Locate the cell with the specified text and output its [x, y] center coordinate. 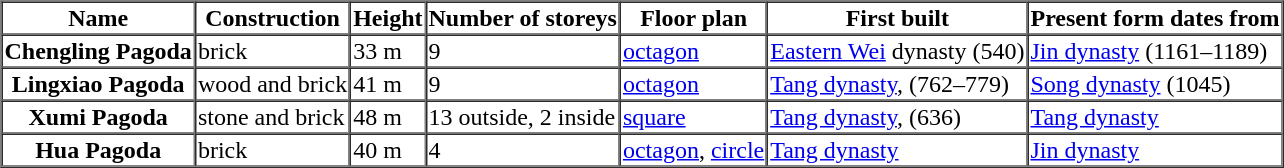
41 m [388, 84]
Tang dynasty, (636) [897, 116]
wood and brick [272, 84]
Chengling Pagoda [98, 50]
Name [98, 18]
octagon, circle [694, 150]
Lingxiao Pagoda [98, 84]
Jin dynasty (1161–1189) [1154, 50]
Height [388, 18]
Construction [272, 18]
Song dynasty (1045) [1154, 84]
48 m [388, 116]
First built [897, 18]
square [694, 116]
Jin dynasty [1154, 150]
Number of storeys [523, 18]
Tang dynasty, (762–779) [897, 84]
Eastern Wei dynasty (540) [897, 50]
33 m [388, 50]
40 m [388, 150]
Hua Pagoda [98, 150]
Present form dates from [1154, 18]
stone and brick [272, 116]
Floor plan [694, 18]
13 outside, 2 inside [523, 116]
Xumi Pagoda [98, 116]
4 [523, 150]
